Determine the (x, y) coordinate at the center of the cell enclosing the given text.  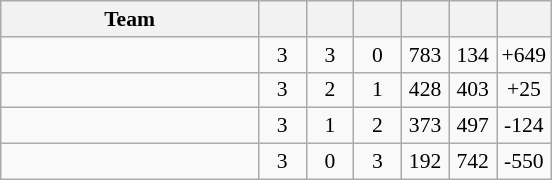
Team (130, 19)
134 (473, 55)
742 (473, 162)
783 (425, 55)
373 (425, 126)
428 (425, 90)
-124 (524, 126)
-550 (524, 162)
192 (425, 162)
+649 (524, 55)
497 (473, 126)
+25 (524, 90)
403 (473, 90)
